Return (X, Y) of the center of cell containing provided text 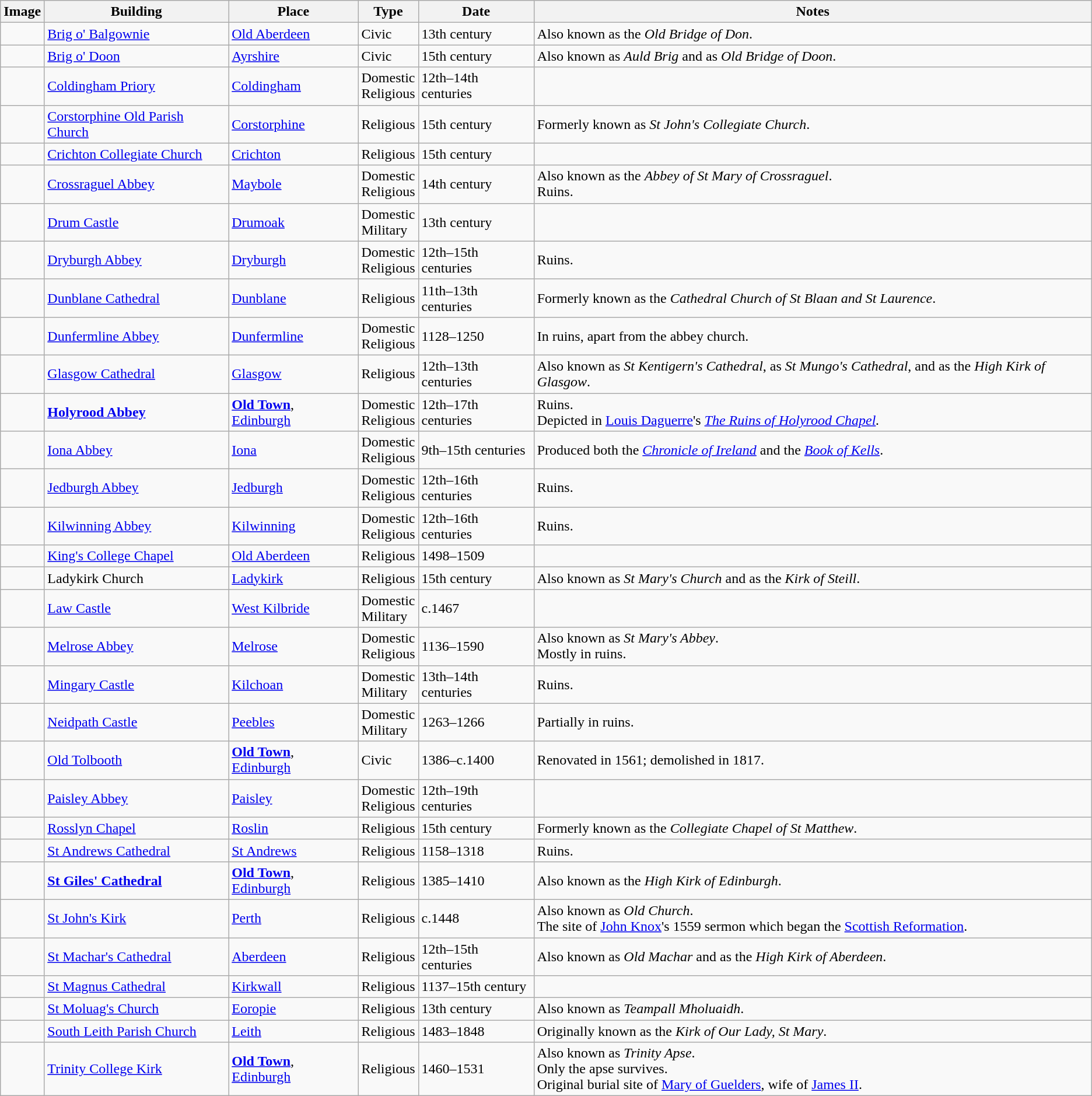
Leith (293, 1031)
Melrose Abbey (136, 647)
Formerly known as St John's Collegiate Church. (813, 124)
St Giles' Cathedral (136, 880)
Rosslyn Chapel (136, 828)
Perth (293, 919)
Brig o' Doon (136, 56)
Kilwinning Abbey (136, 526)
Drum Castle (136, 222)
1128–1250 (476, 336)
14th century (476, 184)
Coldingham Priory (136, 86)
Building (136, 12)
In ruins, apart from the abbey church. (813, 336)
Iona Abbey (136, 451)
Also known as Auld Brig and as Old Bridge of Doon. (813, 56)
Dunblane Cathedral (136, 298)
Also known as the Abbey of St Mary of Crossraguel.Ruins. (813, 184)
Formerly known as the Cathedral Church of St Blaan and St Laurence. (813, 298)
11th–13th centuries (476, 298)
1158–1318 (476, 850)
Neidpath Castle (136, 722)
Formerly known as the Collegiate Chapel of St Matthew. (813, 828)
Also known as the Old Bridge of Don. (813, 34)
Paisley Abbey (136, 798)
1483–1848 (476, 1031)
South Leith Parish Church (136, 1031)
St John's Kirk (136, 919)
Partially in ruins. (813, 722)
Also known as Old Machar and as the High Kirk of Aberdeen. (813, 956)
Ladykirk (293, 578)
1460–1531 (476, 1069)
St Moluag's Church (136, 1009)
St Magnus Cathedral (136, 987)
Ayrshire (293, 56)
Kirkwall (293, 987)
1137–15th century (476, 987)
Jedburgh (293, 488)
Renovated in 1561; demolished in 1817. (813, 760)
Trinity College Kirk (136, 1069)
1498–1509 (476, 556)
Dryburgh Abbey (136, 260)
West Kilbride (293, 608)
Also known as Old Church.The site of John Knox's 1559 sermon which began the Scottish Reformation. (813, 919)
Iona (293, 451)
Jedburgh Abbey (136, 488)
Date (476, 12)
Dunblane (293, 298)
Brig o' Balgownie (136, 34)
Peebles (293, 722)
12th–17th centuries (476, 412)
Paisley (293, 798)
Mingary Castle (136, 684)
12th–19th centuries (476, 798)
1385–1410 (476, 880)
Originally known as the Kirk of Our Lady, St Mary. (813, 1031)
Glasgow Cathedral (136, 374)
Dunfermline (293, 336)
Also known as Trinity Apse.Only the apse survives.Original burial site of Mary of Guelders, wife of James II. (813, 1069)
Law Castle (136, 608)
Notes (813, 12)
Ruins.Depicted in Louis Daguerre's The Ruins of Holyrood Chapel. (813, 412)
Kilchoan (293, 684)
Old Tolbooth (136, 760)
Dunfermline Abbey (136, 336)
King's College Chapel (136, 556)
Eoropie (293, 1009)
Maybole (293, 184)
Aberdeen (293, 956)
Corstorphine Old Parish Church (136, 124)
St Andrews (293, 850)
Roslin (293, 828)
Place (293, 12)
1136–1590 (476, 647)
Kilwinning (293, 526)
Melrose (293, 647)
Also known as St Kentigern's Cathedral, as St Mungo's Cathedral, and as the High Kirk of Glasgow. (813, 374)
13th–14th centuries (476, 684)
12th–13th centuries (476, 374)
St Machar's Cathedral (136, 956)
Image (22, 12)
Crichton Collegiate Church (136, 154)
1386–c.1400 (476, 760)
Dryburgh (293, 260)
Holyrood Abbey (136, 412)
Crossraguel Abbey (136, 184)
Also known as the High Kirk of Edinburgh. (813, 880)
Corstorphine (293, 124)
Also known as St Mary's Church and as the Kirk of Steill. (813, 578)
Glasgow (293, 374)
Ladykirk Church (136, 578)
Type (388, 12)
1263–1266 (476, 722)
St Andrews Cathedral (136, 850)
9th–15th centuries (476, 451)
c.1448 (476, 919)
Produced both the Chronicle of Ireland and the Book of Kells. (813, 451)
Drumoak (293, 222)
Also known as St Mary's Abbey.Mostly in ruins. (813, 647)
12th–14th centuries (476, 86)
c.1467 (476, 608)
Crichton (293, 154)
Also known as Teampall Mholuaidh. (813, 1009)
Coldingham (293, 86)
